Locate the cell with the specified text and output its [X, Y] center coordinate. 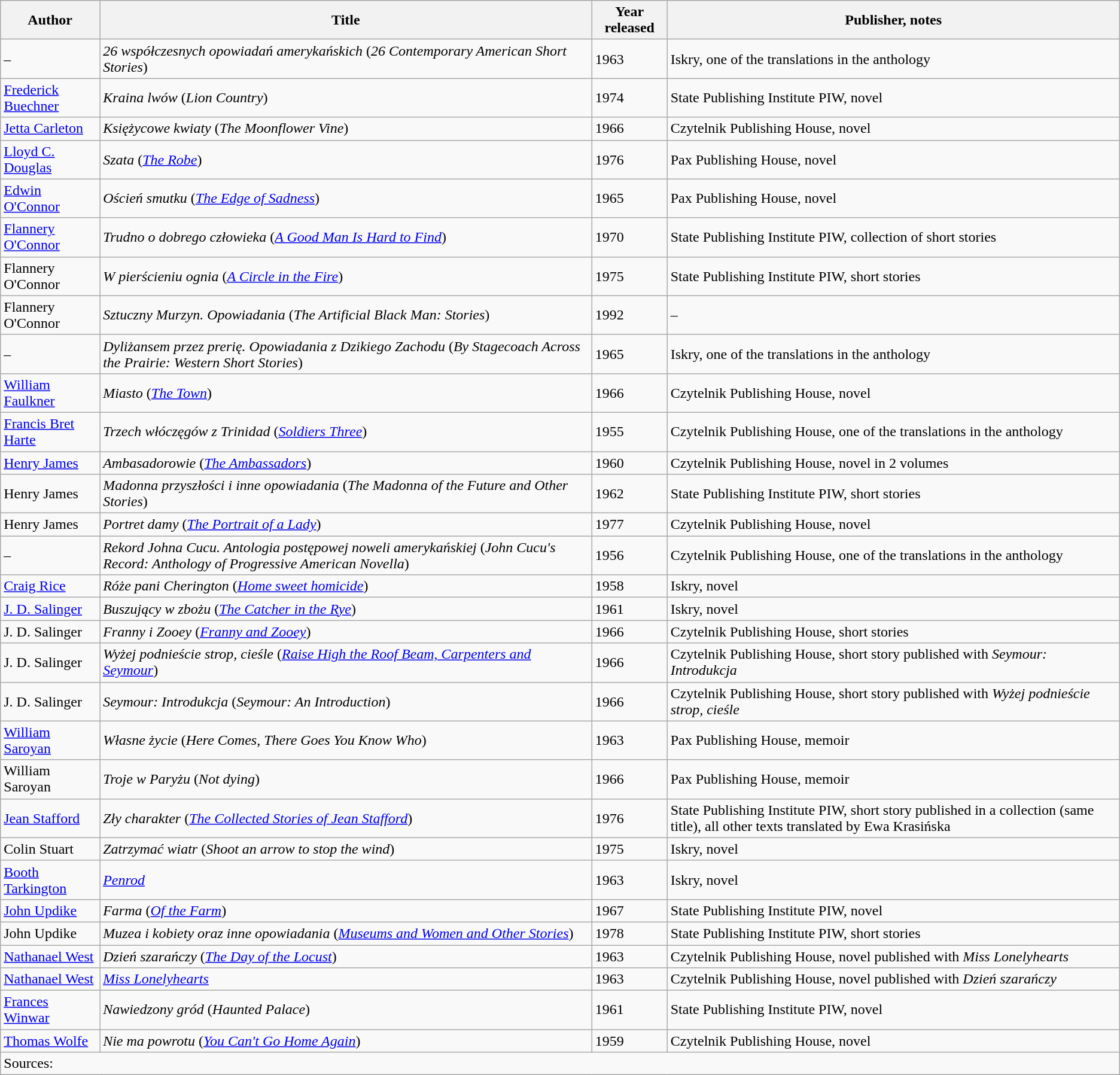
1970 [629, 237]
William Faulkner [50, 392]
1974 [629, 98]
Troje w Paryżu (Not dying) [346, 779]
Muzea i kobiety oraz inne opowiadania (Museums and Women and Other Stories) [346, 933]
Nawiedzony gród (Haunted Palace) [346, 1010]
Colin Stuart [50, 849]
Lloyd C. Douglas [50, 159]
Dyliżansem przez prerię. Opowiadania z Dzikiego Zachodu (By Stagecoach Across the Prairie: Western Short Stories) [346, 354]
State Publishing Institute PIW, collection of short stories [893, 237]
1959 [629, 1041]
Jean Stafford [50, 818]
Edwin O'Connor [50, 199]
W pierścieniu ognia (A Circle in the Fire) [346, 276]
Czytelnik Publishing House, novel published with Dzień szarańczy [893, 979]
1958 [629, 586]
Sztuczny Murzyn. Opowiadania (The Artificial Black Man: Stories) [346, 315]
26 współczesnych opowiadań amerykańskich (26 Contemporary American Short Stories) [346, 59]
Sources: [560, 1064]
Nie ma powrotu (You Can't Go Home Again) [346, 1041]
Publisher, notes [893, 20]
1978 [629, 933]
Ambasadorowie (The Ambassadors) [346, 462]
Year released [629, 20]
Frederick Buechner [50, 98]
Trudno o dobrego człowieka (A Good Man Is Hard to Find) [346, 237]
Franny i Zooey (Franny and Zooey) [346, 632]
Czytelnik Publishing House, novel in 2 volumes [893, 462]
1992 [629, 315]
Wyżej podnieście strop, cieśle (Raise High the Roof Beam, Carpenters and Seymour) [346, 663]
Craig Rice [50, 586]
Zatrzymać wiatr (Shoot an arrow to stop the wind) [346, 849]
Booth Tarkington [50, 879]
Kraina lwów (Lion Country) [346, 98]
State Publishing Institute PIW, short story published in a collection (same title), all other texts translated by Ewa Krasińska [893, 818]
Miasto (The Town) [346, 392]
Czytelnik Publishing House, short stories [893, 632]
1960 [629, 462]
Róże pani Cherington (Home sweet homicide) [346, 586]
Dzień szarańczy (The Day of the Locust) [346, 957]
Madonna przyszłości i inne opowiadania (The Madonna of the Future and Other Stories) [346, 494]
1956 [629, 555]
1955 [629, 432]
Trzech włóczęgów z Trinidad (Soldiers Three) [346, 432]
Portret damy (The Portrait of a Lady) [346, 525]
1967 [629, 910]
Księżycowe kwiaty (The Moonflower Vine) [346, 129]
Czytelnik Publishing House, short story published with Seymour: Introdukcja [893, 663]
Szata (The Robe) [346, 159]
Oścień smutku (The Edge of Sadness) [346, 199]
Rekord Johna Cucu. Antologia postępowej noweli amerykańskiej (John Cucu's Record: Anthology of Progressive American Novella) [346, 555]
Czytelnik Publishing House, novel published with Miss Lonelyhearts [893, 957]
Francis Bret Harte [50, 432]
Zły charakter (The Collected Stories of Jean Stafford) [346, 818]
Buszujący w zbożu (The Catcher in the Rye) [346, 609]
Title [346, 20]
Miss Lonelyhearts [346, 979]
Frances Winwar [50, 1010]
Jetta Carleton [50, 129]
Farma (Of the Farm) [346, 910]
Czytelnik Publishing House, short story published with Wyżej podnieście strop, cieśle [893, 701]
1962 [629, 494]
Penrod [346, 879]
Author [50, 20]
Thomas Wolfe [50, 1041]
Seymour: Introdukcja (Seymour: An Introduction) [346, 701]
1977 [629, 525]
Własne życie (Here Comes, There Goes You Know Who) [346, 741]
